Locate the cell with the specified text and output its [x, y] center coordinate. 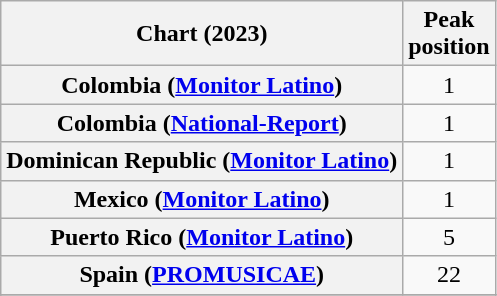
Peakposition [449, 34]
22 [449, 275]
Mexico (Monitor Latino) [202, 199]
Spain (PROMUSICAE) [202, 275]
Dominican Republic (Monitor Latino) [202, 161]
Colombia (National-Report) [202, 123]
Puerto Rico (Monitor Latino) [202, 237]
Colombia (Monitor Latino) [202, 85]
Chart (2023) [202, 34]
5 [449, 237]
